For the text-containing cell, return its midpoint in (x, y) coordinate format. 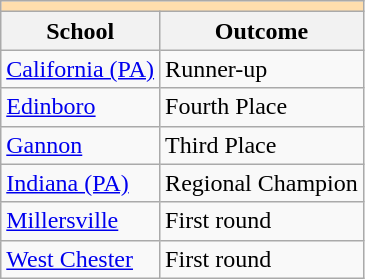
Runner-up (262, 69)
School (80, 31)
Edinboro (80, 107)
Gannon (80, 145)
Outcome (262, 31)
West Chester (80, 259)
Fourth Place (262, 107)
Millersville (80, 221)
Regional Champion (262, 183)
Third Place (262, 145)
Indiana (PA) (80, 183)
California (PA) (80, 69)
